From the cell containing the given text, extract its center point as (X, Y) coordinate. 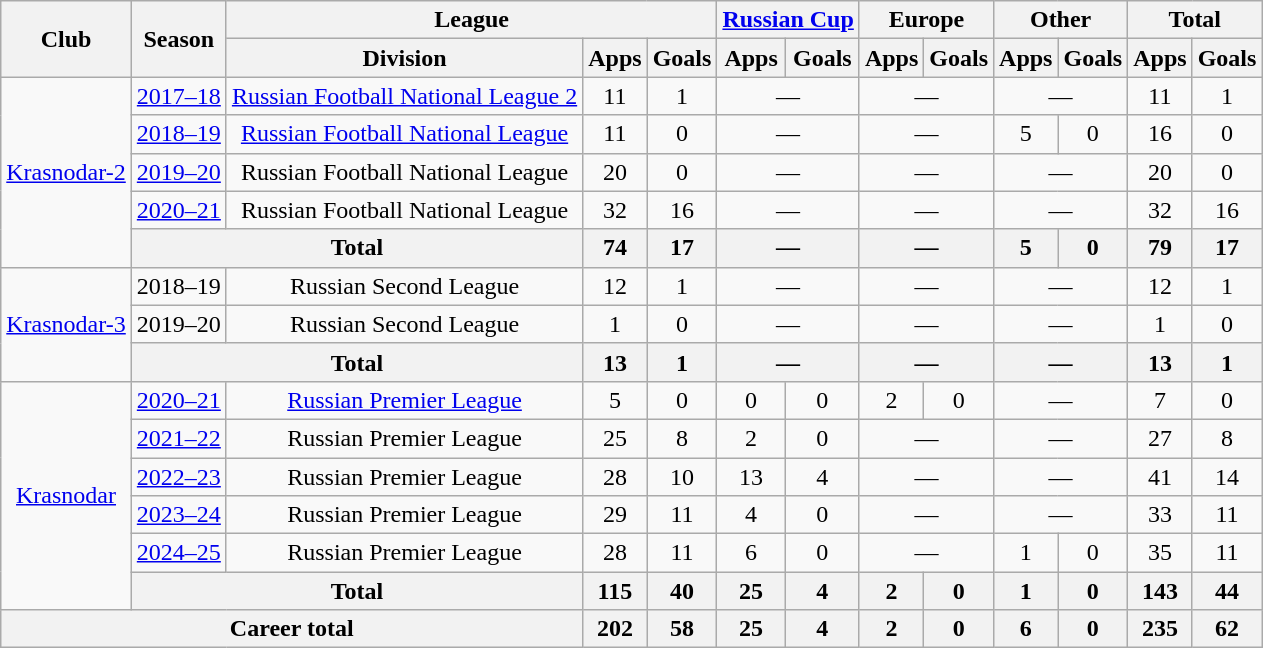
2021–22 (178, 438)
235 (1160, 629)
Krasnodar (66, 495)
14 (1227, 477)
League (472, 20)
202 (615, 629)
Other (1061, 20)
74 (615, 248)
Europe (926, 20)
Krasnodar-2 (66, 172)
Russian Cup (788, 20)
62 (1227, 629)
Russian Football National League 2 (404, 96)
44 (1227, 591)
Season (178, 39)
2023–24 (178, 515)
58 (682, 629)
Division (404, 58)
7 (1160, 400)
Krasnodar-3 (66, 324)
2024–25 (178, 553)
41 (1160, 477)
115 (615, 591)
143 (1160, 591)
2022–23 (178, 477)
40 (682, 591)
Career total (292, 629)
10 (682, 477)
27 (1160, 438)
35 (1160, 553)
2017–18 (178, 96)
Club (66, 39)
29 (615, 515)
33 (1160, 515)
79 (1160, 248)
